Search for the cell housing the specified text and yield its [X, Y] center coordinate. 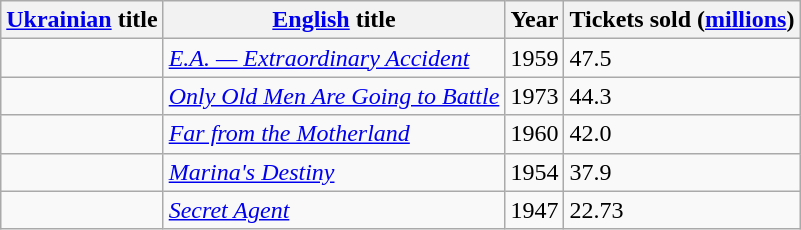
Marina's Destiny [334, 172]
44.3 [682, 96]
1960 [534, 134]
Far from the Motherland [334, 134]
1947 [534, 210]
E.A. — Extraordinary Accident [334, 58]
1973 [534, 96]
37.9 [682, 172]
Only Old Men Are Going to Battle [334, 96]
42.0 [682, 134]
Year [534, 20]
47.5 [682, 58]
1954 [534, 172]
Secret Agent [334, 210]
22.73 [682, 210]
English title [334, 20]
1959 [534, 58]
Tickets sold (millions) [682, 20]
Ukrainian title [82, 20]
